Find where the given text appears and provide that cell's center as (X, Y) coordinate. 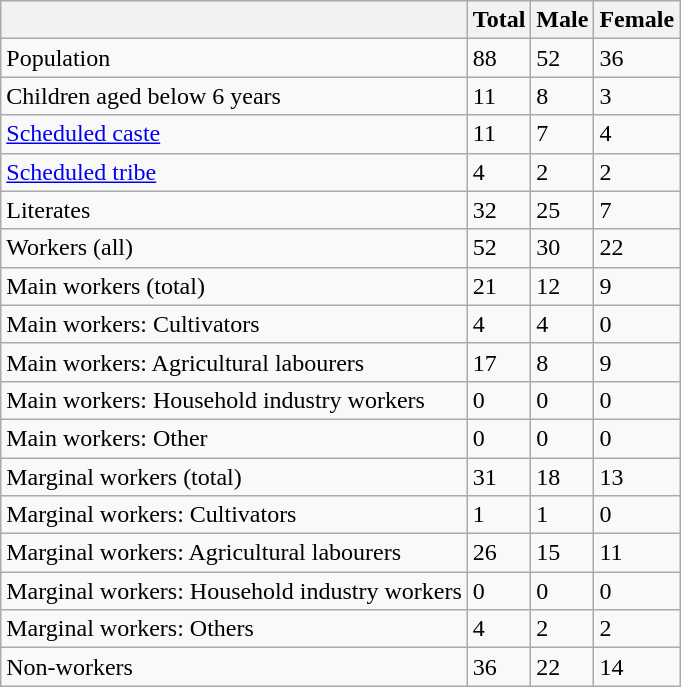
Main workers: Household industry workers (234, 400)
Marginal workers: Agricultural labourers (234, 553)
Female (637, 20)
Children aged below 6 years (234, 96)
Main workers: Other (234, 438)
15 (562, 553)
Marginal workers: Household industry workers (234, 591)
17 (499, 362)
32 (499, 210)
Total (499, 20)
3 (637, 96)
Non-workers (234, 667)
Population (234, 58)
14 (637, 667)
30 (562, 248)
Main workers: Cultivators (234, 324)
Workers (all) (234, 248)
18 (562, 477)
Marginal workers: Cultivators (234, 515)
12 (562, 286)
Male (562, 20)
26 (499, 553)
Main workers (total) (234, 286)
13 (637, 477)
31 (499, 477)
88 (499, 58)
Marginal workers (total) (234, 477)
Scheduled caste (234, 134)
Literates (234, 210)
25 (562, 210)
Main workers: Agricultural labourers (234, 362)
21 (499, 286)
Scheduled tribe (234, 172)
Marginal workers: Others (234, 629)
